Detect which cell encompasses the target text, then output its [X, Y] center coordinate. 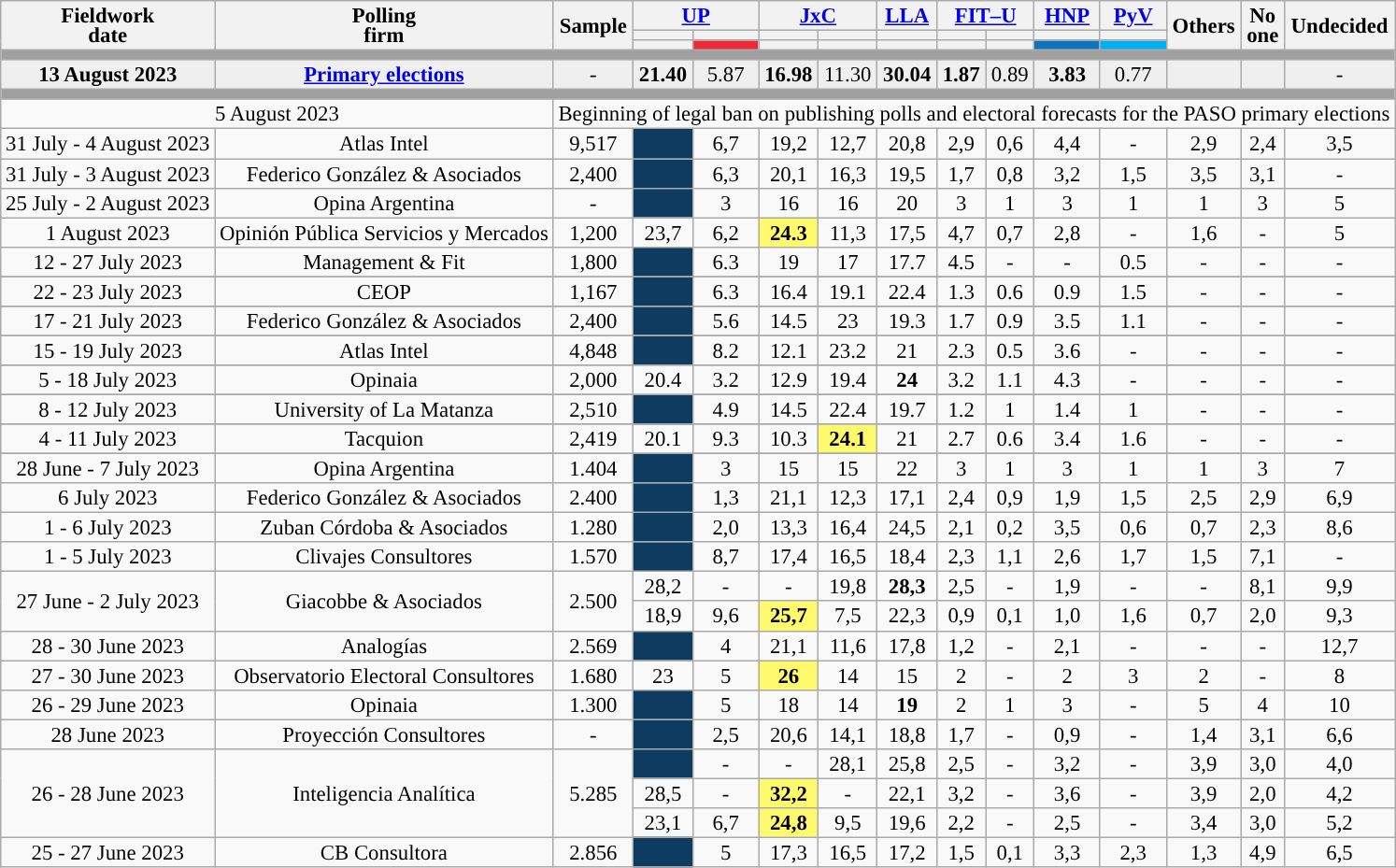
11.30 [848, 75]
26 [789, 676]
Pollingfirm [384, 26]
25 - 27 June 2023 [108, 852]
27 - 30 June 2023 [108, 676]
Observatorio Electoral Consultores [384, 676]
1,2 [962, 646]
28,1 [848, 764]
20.1 [663, 439]
23,7 [663, 233]
4,2 [1339, 793]
1,800 [592, 262]
1 - 6 July 2023 [108, 528]
1.4 [1067, 409]
16.98 [789, 75]
Analogías [384, 646]
JxC [819, 16]
7 [1339, 469]
9,9 [1339, 587]
Clivajes Consultores [384, 557]
7,1 [1262, 557]
8,7 [725, 557]
2,6 [1067, 557]
3.5 [1067, 321]
6 July 2023 [108, 498]
6,5 [1339, 852]
6,9 [1339, 498]
27 June - 2 July 2023 [108, 602]
FIT–U [986, 16]
18,4 [907, 557]
12.9 [789, 380]
17,8 [907, 646]
8,6 [1339, 528]
17,5 [907, 233]
8,1 [1262, 587]
24.3 [789, 233]
4,7 [962, 233]
16.4 [789, 292]
4.3 [1067, 380]
16,4 [848, 528]
16,3 [848, 174]
6,6 [1339, 734]
2.3 [962, 350]
9,517 [592, 144]
4,848 [592, 350]
1.404 [592, 469]
1.5 [1132, 292]
23.2 [848, 350]
Inteligencia Analítica [384, 794]
2,419 [592, 439]
3.83 [1067, 75]
18,8 [907, 734]
18 [789, 704]
Proyección Consultores [384, 734]
26 - 29 June 2023 [108, 704]
1,1 [1010, 557]
5.6 [725, 321]
10.3 [789, 439]
20,6 [789, 734]
23,1 [663, 823]
19,5 [907, 174]
28 June - 7 July 2023 [108, 469]
9,3 [1339, 617]
22 [907, 469]
24.1 [848, 439]
19.1 [848, 292]
1,167 [592, 292]
3,3 [1067, 852]
1.6 [1132, 439]
2.569 [592, 646]
HNP [1067, 16]
12,3 [848, 498]
9.3 [725, 439]
2,2 [962, 823]
University of La Matanza [384, 409]
CB Consultora [384, 852]
21.40 [663, 75]
5 - 18 July 2023 [108, 380]
Giacobbe & Asociados [384, 602]
1 - 5 July 2023 [108, 557]
30.04 [907, 75]
31 July - 4 August 2023 [108, 144]
3,6 [1067, 793]
28,3 [907, 587]
7,5 [848, 617]
13 August 2023 [108, 75]
13,3 [789, 528]
1,200 [592, 233]
5.87 [725, 75]
Zuban Córdoba & Asociados [384, 528]
2,8 [1067, 233]
25,8 [907, 764]
31 July - 3 August 2023 [108, 174]
1.3 [962, 292]
4,0 [1339, 764]
25 July - 2 August 2023 [108, 203]
1.7 [962, 321]
CEOP [384, 292]
1.680 [592, 676]
2.7 [962, 439]
17,4 [789, 557]
6,3 [725, 174]
11,3 [848, 233]
4,9 [1262, 852]
Undecided [1339, 26]
28 - 30 June 2023 [108, 646]
19,8 [848, 587]
Noone [1262, 26]
20,1 [789, 174]
22 - 23 July 2023 [108, 292]
28,5 [663, 793]
UP [696, 16]
17,3 [789, 852]
2,510 [592, 409]
4 - 11 July 2023 [108, 439]
17 - 21 July 2023 [108, 321]
17,1 [907, 498]
19.3 [907, 321]
9,6 [725, 617]
24 [907, 380]
3,4 [1204, 823]
24,8 [789, 823]
28,2 [663, 587]
0,8 [1010, 174]
8 - 12 July 2023 [108, 409]
2.500 [592, 602]
1,0 [1067, 617]
2.856 [592, 852]
8 [1339, 676]
1.300 [592, 704]
32,2 [789, 793]
24,5 [907, 528]
0.89 [1010, 75]
17 [848, 262]
4,4 [1067, 144]
Tacquion [384, 439]
12 - 27 July 2023 [108, 262]
Beginning of legal ban on publishing polls and electoral forecasts for the PASO primary elections [974, 114]
10 [1339, 704]
1.280 [592, 528]
19,6 [907, 823]
14,1 [848, 734]
12.1 [789, 350]
26 - 28 June 2023 [108, 794]
20.4 [663, 380]
28 June 2023 [108, 734]
Others [1204, 26]
3.6 [1067, 350]
9,5 [848, 823]
15 - 19 July 2023 [108, 350]
22,3 [907, 617]
19,2 [789, 144]
1 August 2023 [108, 233]
11,6 [848, 646]
19.7 [907, 409]
0,2 [1010, 528]
5 August 2023 [277, 114]
5,2 [1339, 823]
Management & Fit [384, 262]
Fieldworkdate [108, 26]
2,000 [592, 380]
6,2 [725, 233]
5.285 [592, 794]
Primary elections [384, 75]
19.4 [848, 380]
20 [907, 203]
LLA [907, 16]
22,1 [907, 793]
20,8 [907, 144]
8.2 [725, 350]
2.400 [592, 498]
25,7 [789, 617]
1.2 [962, 409]
PyV [1132, 16]
4.9 [725, 409]
1.87 [962, 75]
Sample [592, 26]
17.7 [907, 262]
0.77 [1132, 75]
4.5 [962, 262]
18,9 [663, 617]
17,2 [907, 852]
1.570 [592, 557]
3.4 [1067, 439]
1,4 [1204, 734]
Opinión Pública Servicios y Mercados [384, 233]
